Provide the (X, Y) coordinate of the cell's center where the given text is located.  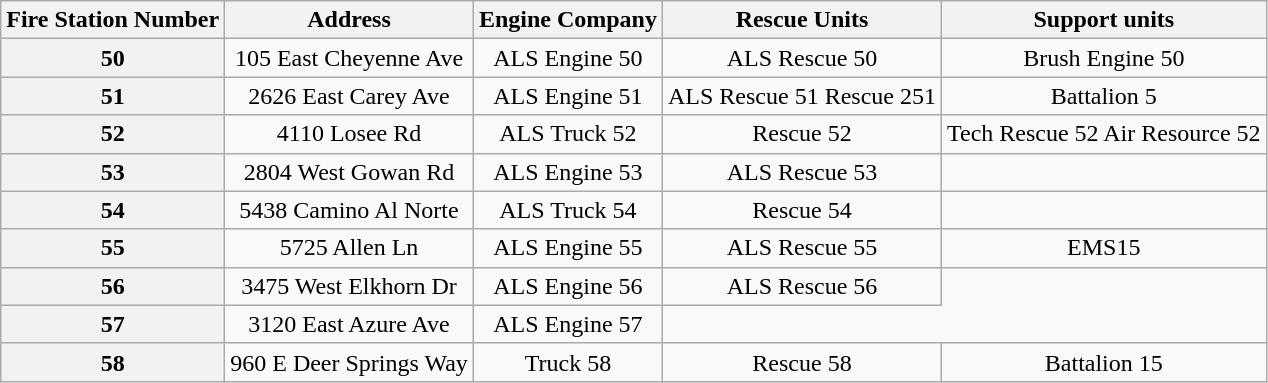
5438 Camino Al Norte (350, 210)
Support units (1104, 20)
ALS Engine 51 (568, 96)
54 (113, 210)
ALS Engine 50 (568, 58)
Truck 58 (568, 362)
Fire Station Number (113, 20)
2804 West Gowan Rd (350, 172)
Brush Engine 50 (1104, 58)
Rescue 58 (802, 362)
3475 West Elkhorn Dr (350, 286)
ALS Engine 56 (568, 286)
EMS15 (1104, 248)
56 (113, 286)
ALS Rescue 56 (802, 286)
ALS Rescue 55 (802, 248)
ALS Engine 53 (568, 172)
50 (113, 58)
ALS Truck 54 (568, 210)
Address (350, 20)
960 E Deer Springs Way (350, 362)
57 (113, 324)
53 (113, 172)
58 (113, 362)
Rescue 52 (802, 134)
105 East Cheyenne Ave (350, 58)
ALS Rescue 50 (802, 58)
Rescue 54 (802, 210)
51 (113, 96)
ALS Truck 52 (568, 134)
4110 Losee Rd (350, 134)
52 (113, 134)
ALS Engine 55 (568, 248)
Engine Company (568, 20)
Rescue Units (802, 20)
3120 East Azure Ave (350, 324)
Battalion 5 (1104, 96)
2626 East Carey Ave (350, 96)
ALS Rescue 51 Rescue 251 (802, 96)
55 (113, 248)
ALS Engine 57 (568, 324)
5725 Allen Ln (350, 248)
Tech Rescue 52 Air Resource 52 (1104, 134)
Battalion 15 (1104, 362)
ALS Rescue 53 (802, 172)
